Identify which cell holds the provided text, then report its [x, y] central coordinate. 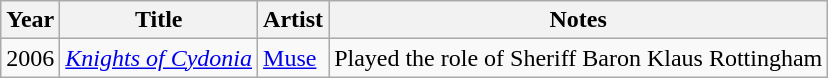
Muse [294, 58]
Played the role of Sheriff Baron Klaus Rottingham [578, 58]
Year [30, 20]
Title [159, 20]
2006 [30, 58]
Knights of Cydonia [159, 58]
Artist [294, 20]
Notes [578, 20]
